Output the [X, Y] coordinate of the center of the cell containing the given text.  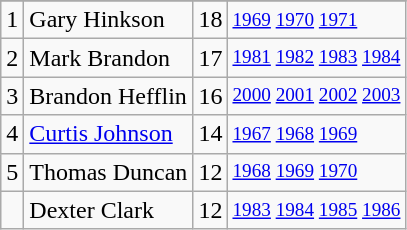
2000 2001 2002 2003 [316, 96]
1969 1970 1971 [316, 20]
2 [12, 58]
Brandon Hefflin [108, 96]
3 [12, 96]
4 [12, 134]
Dexter Clark [108, 210]
14 [210, 134]
1968 1969 1970 [316, 172]
1967 1968 1969 [316, 134]
18 [210, 20]
17 [210, 58]
1983 1984 1985 1986 [316, 210]
16 [210, 96]
5 [12, 172]
1 [12, 20]
Mark Brandon [108, 58]
1981 1982 1983 1984 [316, 58]
Thomas Duncan [108, 172]
Gary Hinkson [108, 20]
Curtis Johnson [108, 134]
